Return [X, Y] of the center of cell containing provided text 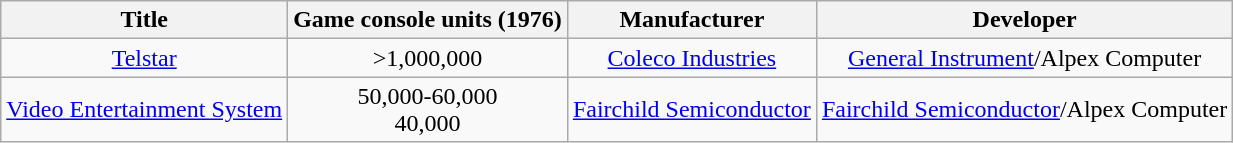
Developer [1024, 20]
Telstar [144, 58]
Coleco Industries [692, 58]
Title [144, 20]
>1,000,000 [428, 58]
50,000-60,00040,000 [428, 110]
Manufacturer [692, 20]
Game console units (1976) [428, 20]
Fairchild Semiconductor [692, 110]
General Instrument/Alpex Computer [1024, 58]
Video Entertainment System [144, 110]
Fairchild Semiconductor/Alpex Computer [1024, 110]
